Detect which cell encompasses the target text, then output its (X, Y) center coordinate. 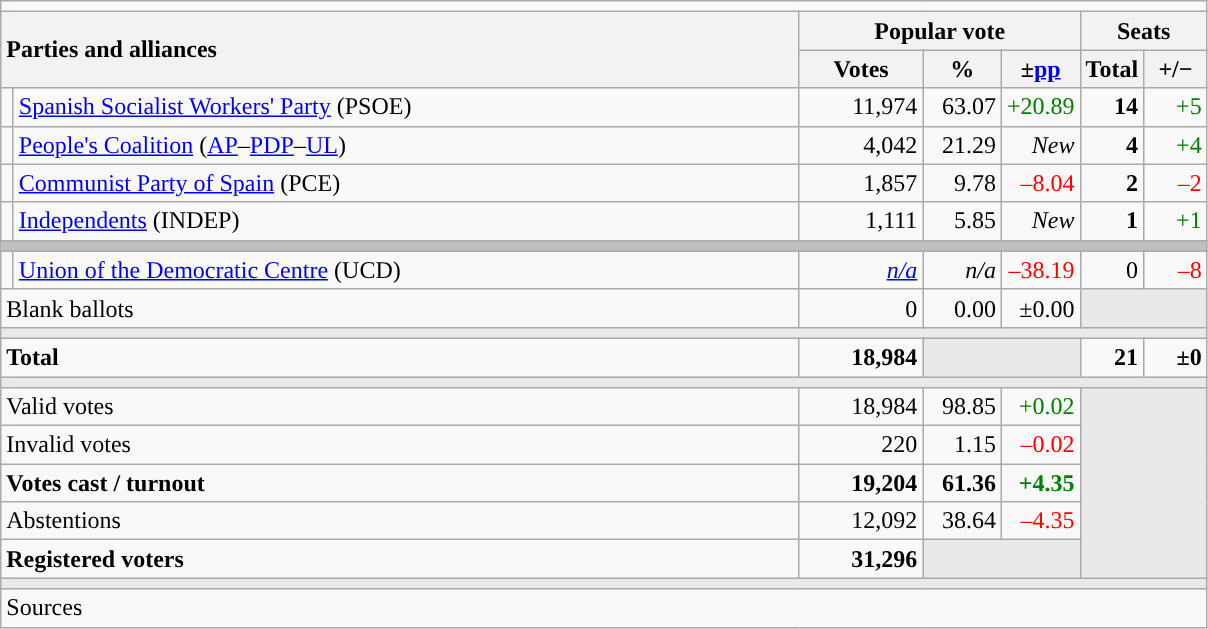
Union of the Democratic Centre (UCD) (406, 270)
People's Coalition (AP–PDP–UL) (406, 145)
11,974 (861, 107)
Blank ballots (400, 308)
5.85 (962, 221)
+5 (1176, 107)
1 (1112, 221)
±pp (1040, 69)
+/− (1176, 69)
9.78 (962, 183)
4 (1112, 145)
–2 (1176, 183)
21 (1112, 357)
–4.35 (1040, 521)
220 (861, 445)
+4.35 (1040, 483)
Votes (861, 69)
Valid votes (400, 407)
Invalid votes (400, 445)
38.64 (962, 521)
61.36 (962, 483)
+1 (1176, 221)
Sources (604, 608)
1,857 (861, 183)
31,296 (861, 559)
4,042 (861, 145)
19,204 (861, 483)
Popular vote (940, 31)
Parties and alliances (400, 50)
–8 (1176, 270)
14 (1112, 107)
% (962, 69)
Votes cast / turnout (400, 483)
98.85 (962, 407)
–0.02 (1040, 445)
±0 (1176, 357)
1,111 (861, 221)
63.07 (962, 107)
12,092 (861, 521)
–38.19 (1040, 270)
Spanish Socialist Workers' Party (PSOE) (406, 107)
1.15 (962, 445)
–8.04 (1040, 183)
+0.02 (1040, 407)
Independents (INDEP) (406, 221)
+20.89 (1040, 107)
Registered voters (400, 559)
21.29 (962, 145)
0.00 (962, 308)
Abstentions (400, 521)
Communist Party of Spain (PCE) (406, 183)
Seats (1144, 31)
+4 (1176, 145)
±0.00 (1040, 308)
2 (1112, 183)
